Output the [X, Y] coordinate of the center of the cell containing the given text.  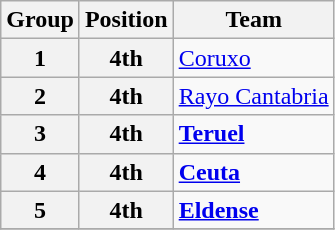
Teruel [254, 134]
Ceuta [254, 172]
3 [40, 134]
Position [126, 20]
Eldense [254, 210]
Group [40, 20]
2 [40, 96]
5 [40, 210]
4 [40, 172]
Coruxo [254, 58]
Rayo Cantabria [254, 96]
Team [254, 20]
1 [40, 58]
